Locate the cell with the specified text and output its [X, Y] center coordinate. 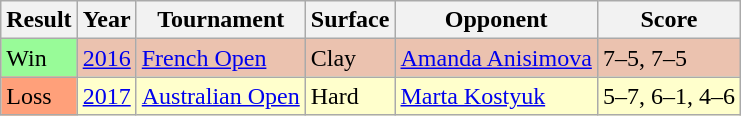
7–5, 7–5 [668, 58]
Surface [350, 20]
Loss [39, 96]
Result [39, 20]
Amanda Anisimova [496, 58]
Clay [350, 58]
Tournament [220, 20]
Opponent [496, 20]
2017 [106, 96]
5–7, 6–1, 4–6 [668, 96]
Year [106, 20]
Score [668, 20]
Australian Open [220, 96]
Win [39, 58]
2016 [106, 58]
French Open [220, 58]
Marta Kostyuk [496, 96]
Hard [350, 96]
